Return the (X, Y) coordinate for the center point of the cell that contains the specified text.  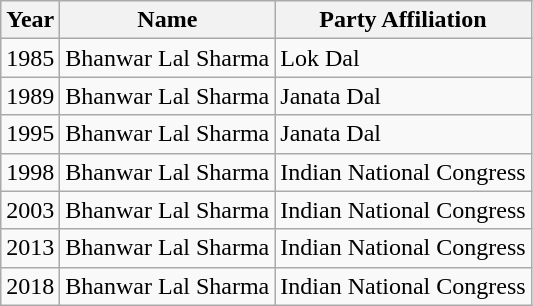
1998 (30, 172)
2013 (30, 248)
2018 (30, 286)
1989 (30, 96)
Lok Dal (403, 58)
2003 (30, 210)
1995 (30, 134)
Party Affiliation (403, 20)
Year (30, 20)
Name (168, 20)
1985 (30, 58)
